Return the (X, Y) coordinate for the center point of the cell that contains the specified text.  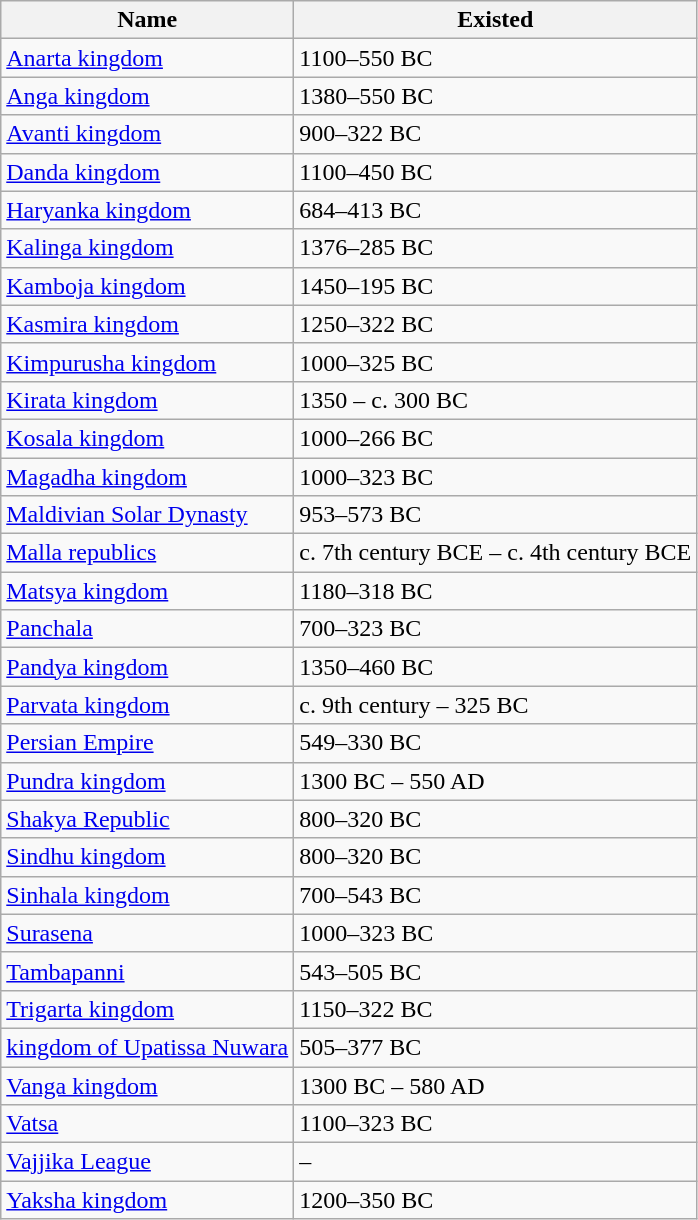
Maldivian Solar Dynasty (148, 515)
1000–325 BC (496, 362)
Kosala kingdom (148, 438)
1376–285 BC (496, 248)
Vatsa (148, 1124)
1380–550 BC (496, 96)
Pundra kingdom (148, 781)
Existed (496, 20)
Avanti kingdom (148, 134)
Persian Empire (148, 743)
– (496, 1162)
Panchala (148, 629)
Anarta kingdom (148, 58)
1350–460 BC (496, 667)
c. 9th century – 325 BC (496, 705)
Anga kingdom (148, 96)
953–573 BC (496, 515)
1100–550 BC (496, 58)
Kirata kingdom (148, 400)
Name (148, 20)
1450–195 BC (496, 286)
Tambapanni (148, 971)
1200–350 BC (496, 1200)
Kasmira kingdom (148, 324)
Trigarta kingdom (148, 1009)
Kimpurusha kingdom (148, 362)
kingdom of Upatissa Nuwara (148, 1047)
Shakya Republic (148, 819)
Kalinga kingdom (148, 248)
505–377 BC (496, 1047)
1300 BC – 550 AD (496, 781)
Kamboja kingdom (148, 286)
Vajjika League (148, 1162)
543–505 BC (496, 971)
1100–450 BC (496, 172)
900–322 BC (496, 134)
Danda kingdom (148, 172)
1180–318 BC (496, 591)
Sindhu kingdom (148, 857)
549–330 BC (496, 743)
684–413 BC (496, 210)
Malla republics (148, 553)
c. 7th century BCE – c. 4th century BCE (496, 553)
Parvata kingdom (148, 705)
1000–266 BC (496, 438)
Magadha kingdom (148, 477)
Yaksha kingdom (148, 1200)
Pandya kingdom (148, 667)
Haryanka kingdom (148, 210)
1300 BC – 580 AD (496, 1085)
1100–323 BC (496, 1124)
Sinhala kingdom (148, 895)
1150–322 BC (496, 1009)
Surasena (148, 933)
1350 – c. 300 BC (496, 400)
700–323 BC (496, 629)
1250–322 BC (496, 324)
Vanga kingdom (148, 1085)
Matsya kingdom (148, 591)
700–543 BC (496, 895)
